Output the [x, y] coordinate of the center of the cell containing the given text.  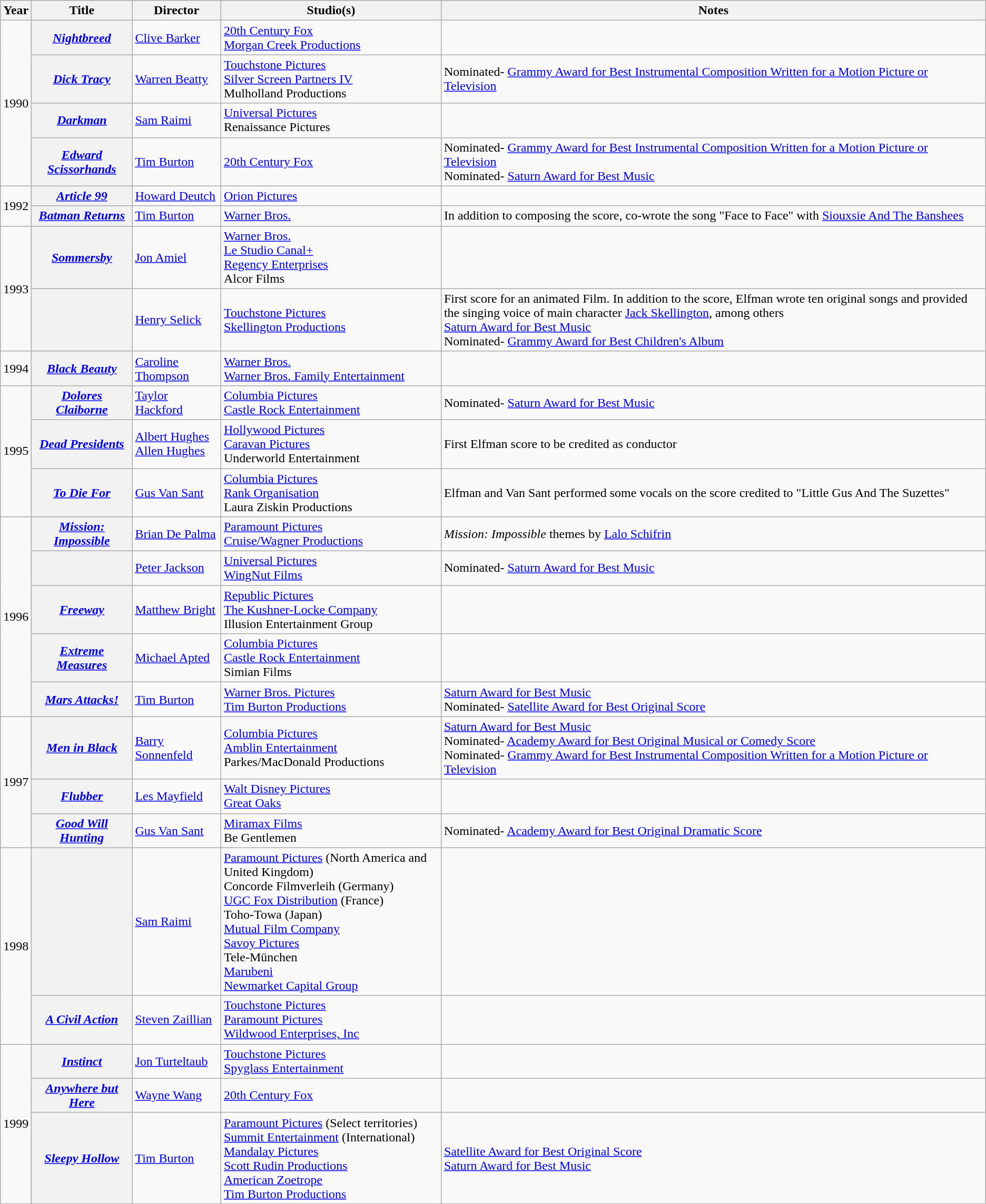
Dick Tracy [82, 79]
Darkman [82, 120]
Article 99 [82, 196]
Satellite Award for Best Original ScoreSaturn Award for Best Music [713, 1158]
Nominated- Grammy Award for Best Instrumental Composition Written for a Motion Picture or TelevisionNominated- Saturn Award for Best Music [713, 162]
1993 [16, 288]
Caroline Thompson [177, 369]
Warner Bros.Warner Bros. Family Entertainment [331, 369]
Paramount PicturesCruise/Wagner Productions [331, 534]
In addition to composing the score, co-wrote the song "Face to Face" with Siouxsie And The Banshees [713, 216]
Warner Bros. PicturesTim Burton Productions [331, 699]
Dead Presidents [82, 444]
1994 [16, 369]
Taylor Hackford [177, 402]
Albert HughesAllen Hughes [177, 444]
Orion Pictures [331, 196]
Jon Amiel [177, 257]
Republic PicturesThe Kushner-Locke CompanyIllusion Entertainment Group [331, 610]
Nominated- Academy Award for Best Original Dramatic Score [713, 831]
Good Will Hunting [82, 831]
Universal PicturesRenaissance Pictures [331, 120]
Columbia PicturesCastle Rock EntertainmentSimian Films [331, 658]
Mission: Impossible themes by Lalo Schifrin [713, 534]
Touchstone PicturesParamount PicturesWildwood Enterprises, Inc [331, 1020]
Dolores Claiborne [82, 402]
1999 [16, 1123]
First Elfman score to be credited as conductor [713, 444]
1995 [16, 451]
Batman Returns [82, 216]
Touchstone PicturesSkellington Productions [331, 320]
Clive Barker [177, 38]
Warren Beatty [177, 79]
Saturn Award for Best MusicNominated- Satellite Award for Best Original Score [713, 699]
Touchstone PicturesSilver Screen Partners IVMulholland Productions [331, 79]
Henry Selick [177, 320]
Extreme Measures [82, 658]
Miramax FilmsBe Gentlemen [331, 831]
Flubber [82, 796]
Mission: Impossible [82, 534]
Notes [713, 11]
Howard Deutch [177, 196]
Brian De Palma [177, 534]
Columbia PicturesCastle Rock Entertainment [331, 402]
Sommersby [82, 257]
1992 [16, 206]
1990 [16, 103]
Warner Bros.Le Studio Canal+Regency EnterprisesAlcor Films [331, 257]
Steven Zaillian [177, 1020]
Walt Disney PicturesGreat Oaks [331, 796]
Barry Sonnenfeld [177, 748]
Wayne Wang [177, 1095]
Peter Jackson [177, 569]
Matthew Bright [177, 610]
Edward Scissorhands [82, 162]
A Civil Action [82, 1020]
To Die For [82, 493]
Columbia PicturesAmblin EntertainmentParkes/MacDonald Productions [331, 748]
Director [177, 11]
Columbia PicturesRank OrganisationLaura Ziskin Productions [331, 493]
20th Century FoxMorgan Creek Productions [331, 38]
Jon Turteltaub [177, 1061]
Elfman and Van Sant performed some vocals on the score credited to "Little Gus And The Suzettes" [713, 493]
Instinct [82, 1061]
Studio(s) [331, 11]
1997 [16, 782]
Universal PicturesWingNut Films [331, 569]
Men in Black [82, 748]
Nightbreed [82, 38]
Year [16, 11]
Black Beauty [82, 369]
1996 [16, 617]
1998 [16, 946]
Anywhere but Here [82, 1095]
Mars Attacks! [82, 699]
Michael Apted [177, 658]
Warner Bros. [331, 216]
Freeway [82, 610]
Sleepy Hollow [82, 1158]
Title [82, 11]
Touchstone PicturesSpyglass Entertainment [331, 1061]
Les Mayfield [177, 796]
Hollywood PicturesCaravan PicturesUnderworld Entertainment [331, 444]
Nominated- Grammy Award for Best Instrumental Composition Written for a Motion Picture or Television [713, 79]
